Scan for the cell matching the given text and deliver its (x, y) coordinate at center. 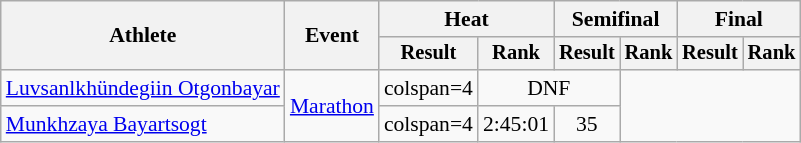
Final (738, 19)
Marathon (332, 106)
Luvsanlkhündegiin Otgonbayar (143, 88)
Heat (466, 19)
Munkhzaya Bayartsogt (143, 124)
DNF (549, 88)
Athlete (143, 36)
2:45:01 (516, 124)
Event (332, 36)
35 (587, 124)
Semifinal (616, 19)
